Pinpoint the cell where the given text exists, returning its [X, Y] midpoint coordinate. 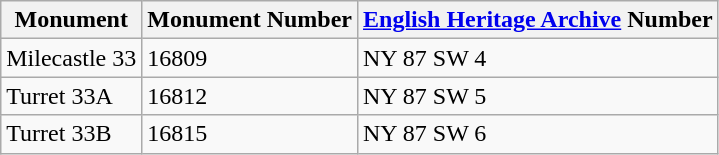
16812 [250, 96]
NY 87 SW 5 [538, 96]
Milecastle 33 [72, 58]
16815 [250, 134]
Turret 33B [72, 134]
NY 87 SW 4 [538, 58]
Monument [72, 20]
Monument Number [250, 20]
English Heritage Archive Number [538, 20]
Turret 33A [72, 96]
16809 [250, 58]
NY 87 SW 6 [538, 134]
